Capture the cell that displays the provided text and extract its [x, y] central coordinate. 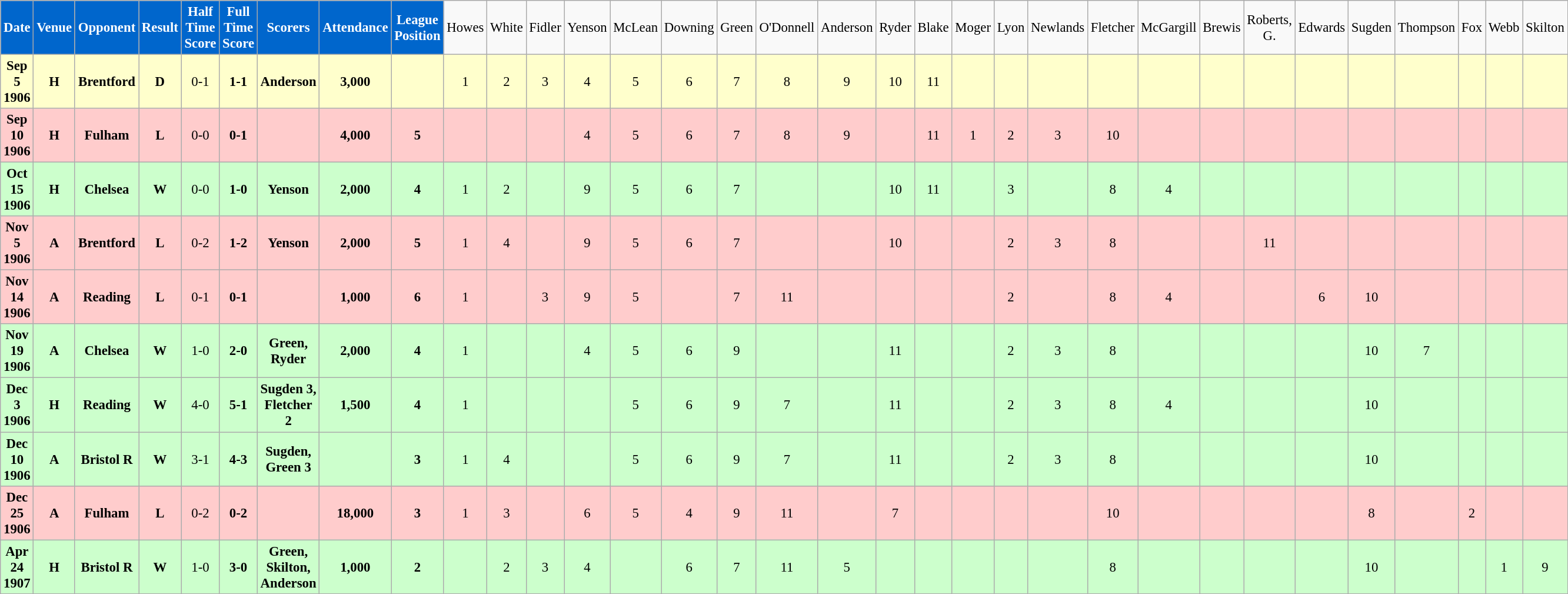
Nov 19 1906 [17, 351]
McGargill [1168, 28]
O'Donnell [787, 28]
Venue [54, 28]
Sep 10 1906 [17, 135]
Sugden 3, Fletcher 2 [288, 405]
Dec 3 1906 [17, 405]
Howes [465, 28]
Newlands [1058, 28]
4-0 [200, 405]
Scorers [288, 28]
Oct 15 1906 [17, 190]
Nov 14 1906 [17, 297]
Result [160, 28]
Green, Skilton, Anderson [288, 567]
Webb [1504, 28]
Sugden [1371, 28]
Fidler [545, 28]
Nov 5 1906 [17, 243]
Fox [1472, 28]
Sugden, Green 3 [288, 459]
Skilton [1545, 28]
3-0 [239, 567]
Green, Ryder [288, 351]
Edwards [1321, 28]
McLean [635, 28]
D [160, 82]
1-1 [239, 82]
Lyon [1011, 28]
Brewis [1221, 28]
Roberts, G. [1270, 28]
Attendance [355, 28]
5-1 [239, 405]
White [507, 28]
Opponent [106, 28]
2-0 [239, 351]
Dec 25 1906 [17, 513]
1,500 [355, 405]
Half Time Score [200, 28]
Sep 5 1906 [17, 82]
1-2 [239, 243]
Full Time Score [239, 28]
4-3 [239, 459]
18,000 [355, 513]
Ryder [895, 28]
Blake [933, 28]
3-1 [200, 459]
Green [737, 28]
4,000 [355, 135]
Dec 10 1906 [17, 459]
Thompson [1426, 28]
Downing [690, 28]
Fletcher [1113, 28]
Moger [973, 28]
3,000 [355, 82]
Apr 24 1907 [17, 567]
League Position [418, 28]
Date [17, 28]
